Return [X, Y] of the center of cell containing provided text 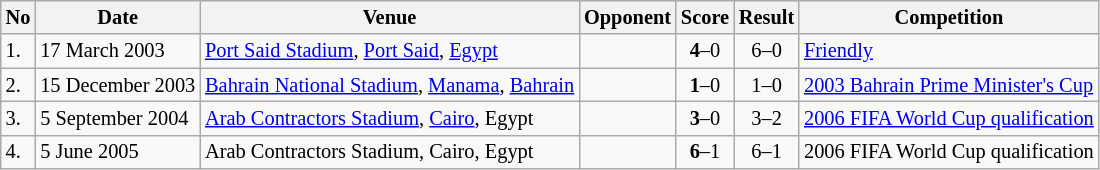
Competition [949, 17]
No [18, 17]
Result [766, 17]
15 December 2003 [118, 85]
17 March 2003 [118, 51]
Opponent [628, 17]
5 September 2004 [118, 118]
6–0 [766, 51]
4. [18, 152]
Date [118, 17]
2. [18, 85]
1. [18, 51]
3. [18, 118]
Score [705, 17]
3–0 [705, 118]
Port Said Stadium, Port Said, Egypt [390, 51]
Venue [390, 17]
Bahrain National Stadium, Manama, Bahrain [390, 85]
4–0 [705, 51]
5 June 2005 [118, 152]
Friendly [949, 51]
3–2 [766, 118]
2003 Bahrain Prime Minister's Cup [949, 85]
